Capture the cell that displays the provided text and extract its (X, Y) central coordinate. 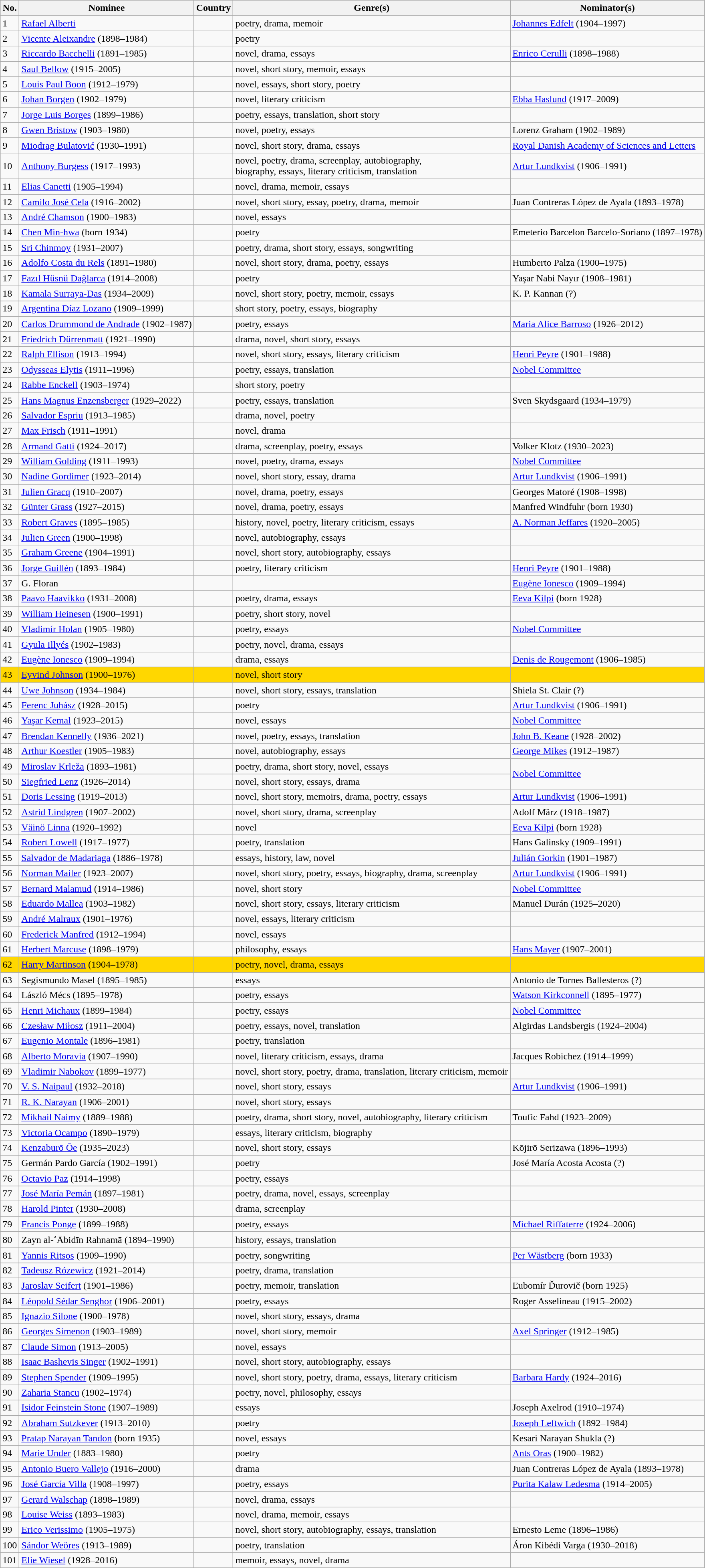
53 (10, 827)
Harry Martinson (1904–1978) (107, 965)
philosophy, essays (372, 950)
95 (10, 1469)
Robert Graves (1895–1985) (107, 522)
novel, short story, poetry, drama, essays, literary criticism (372, 1377)
20 (10, 324)
Gerard Walschap (1898–1989) (107, 1499)
short story, poetry, essays, biography (372, 309)
84 (10, 1301)
61 (10, 950)
Country (214, 8)
8 (10, 130)
24 (10, 385)
52 (10, 812)
33 (10, 522)
32 (10, 507)
96 (10, 1484)
97 (10, 1499)
Harold Pinter (1930–2008) (107, 1209)
novel, literary criticism (372, 99)
novel, poetry, essays (372, 130)
José García Villa (1908–1997) (107, 1484)
Georges Matoré (1908–1998) (607, 492)
novel, short story, essay, drama (372, 477)
William Golding (1911–1993) (107, 461)
drama, novel, short story, essays (372, 339)
Rafael Alberti (107, 23)
novel, short story, autobiography, essays, translation (372, 1530)
novel, drama (372, 430)
35 (10, 553)
9 (10, 145)
poetry, songwriting (372, 1255)
Brendan Kennelly (1936–2021) (107, 736)
Tadeusz Rózewicz (1921–2014) (107, 1270)
essays, history, law, novel (372, 858)
Miroslav Krleža (1893–1981) (107, 766)
45 (10, 705)
Yannis Ritsos (1909–1990) (107, 1255)
poetry, memoir, translation (372, 1285)
Ignazio Silone (1900–1978) (107, 1316)
Algirdas Landsbergis (1924–2004) (607, 1026)
Stephen Spender (1909–1995) (107, 1377)
Julien Green (1900–1998) (107, 537)
19 (10, 309)
No. (10, 8)
58 (10, 903)
Kamala Surraya-Das (1934–2009) (107, 293)
André Malraux (1901–1976) (107, 919)
A. Norman Jeffares (1920–2005) (607, 522)
Áron Kibédi Varga (1930–2018) (607, 1545)
Sri Chinmoy (1931–2007) (107, 248)
Sven Skydsgaard (1934–1979) (607, 400)
79 (10, 1224)
Hans Galinsky (1909–1991) (607, 843)
novel, short story, poetry, drama, translation, literary criticism, memoir (372, 1071)
novel, short story, drama, poetry, essays (372, 263)
3 (10, 54)
Doris Lessing (1919–2013) (107, 797)
Joseph Axelrod (1910–1974) (607, 1408)
55 (10, 858)
6 (10, 99)
Frederick Manfred (1912–1994) (107, 934)
73 (10, 1132)
poetry, novel, philosophy, essays (372, 1392)
R. K. Narayan (1906–2001) (107, 1102)
43 (10, 675)
essays, literary criticism, biography (372, 1132)
60 (10, 934)
Denis de Rougemont (1906–1985) (607, 659)
novel, poetry, essays, translation (372, 736)
23 (10, 370)
Michael Riffaterre (1924–2006) (607, 1224)
Anthony Burgess (1917–1993) (107, 166)
novel, poetry, drama, essays (372, 461)
Johan Borgen (1902–1979) (107, 99)
Vicente Aleixandre (1898–1984) (107, 38)
Segismundo Masel (1895–1985) (107, 980)
Francis Ponge (1899–1988) (107, 1224)
11 (10, 186)
poetry, essays, translation, short story (372, 115)
Roger Asselineau (1915–2002) (607, 1301)
Yaşar Kemal (1923–2015) (107, 721)
63 (10, 980)
Julián Gorkin (1901–1987) (607, 858)
Eugenio Montale (1896–1981) (107, 1041)
Sándor Weöres (1913–1989) (107, 1545)
Kōjirō Serizawa (1896–1993) (607, 1148)
drama, screenplay (372, 1209)
Adolfo Costa du Rels (1891–1980) (107, 263)
57 (10, 888)
Nominee (107, 8)
Max Frisch (1911–1991) (107, 430)
Alberto Moravia (1907–1990) (107, 1056)
Paavo Haavikko (1931–2008) (107, 598)
Johannes Edfelt (1904–1997) (607, 23)
novel, short story, essay, poetry, drama, memoir (372, 202)
Enrico Cerulli (1898–1988) (607, 54)
poetry, drama, short story, essays, songwriting (372, 248)
Herbert Marcuse (1898–1979) (107, 950)
91 (10, 1408)
André Chamson (1900–1983) (107, 217)
Ants Oras (1900–1982) (607, 1453)
13 (10, 217)
Siegfried Lenz (1926–2014) (107, 782)
G. Floran (107, 583)
V. S. Naipaul (1932–2018) (107, 1087)
Friedrich Dürrenmatt (1921–1990) (107, 339)
novel (372, 827)
John B. Keane (1928–2002) (607, 736)
31 (10, 492)
85 (10, 1316)
novel, short story, memoirs, drama, poetry, essays (372, 797)
Norman Mailer (1923–2007) (107, 873)
Nominator(s) (607, 8)
16 (10, 263)
Henri Michaux (1899–1984) (107, 1010)
László Mécs (1895–1978) (107, 995)
48 (10, 751)
15 (10, 248)
44 (10, 690)
69 (10, 1071)
Emeterio Barcelon Barcelo-Soriano (1897–1978) (607, 232)
Zayn al-ʻĀbidīn Rahnamā (1894–1990) (107, 1240)
74 (10, 1148)
poetry, short story, novel (372, 614)
Antonio de Tornes Ballesteros (?) (607, 980)
Gyula Illyés (1902–1983) (107, 644)
novel, short story, drama, screenplay (372, 812)
José María Acosta Acosta (?) (607, 1163)
Eyvind Johnson (1900–1976) (107, 675)
Isaac Bashevis Singer (1902–1991) (107, 1362)
78 (10, 1209)
Günter Grass (1927–2015) (107, 507)
64 (10, 995)
77 (10, 1194)
41 (10, 644)
drama, screenplay, poetry, essays (372, 446)
Hans Mayer (1907–2001) (607, 950)
22 (10, 354)
Gwen Bristow (1903–1980) (107, 130)
Vladimír Holan (1905–1980) (107, 629)
40 (10, 629)
Claude Simon (1913–2005) (107, 1347)
Royal Danish Academy of Sciences and Letters (607, 145)
98 (10, 1514)
Nadine Gordimer (1923–2014) (107, 477)
Jaroslav Seifert (1901–1986) (107, 1285)
William Heinesen (1900–1991) (107, 614)
88 (10, 1362)
Kesari Narayan Shukla (?) (607, 1438)
Adolf März (1918–1987) (607, 812)
Ebba Haslund (1917–2009) (607, 99)
Salvador Espriu (1913–1985) (107, 415)
39 (10, 614)
93 (10, 1438)
68 (10, 1056)
81 (10, 1255)
Erico Verissimo (1905–1975) (107, 1530)
90 (10, 1392)
poetry, drama, essays (372, 598)
67 (10, 1041)
Isidor Feinstein Stone (1907–1989) (107, 1408)
18 (10, 293)
47 (10, 736)
novel, short story, memoir, essays (372, 69)
65 (10, 1010)
Ferenc Juhász (1928–2015) (107, 705)
novel, short story, essays, translation (372, 690)
poetry, drama, short story, novel, essays (372, 766)
70 (10, 1087)
Octavio Paz (1914–1998) (107, 1178)
Ernesto Leme (1896–1986) (607, 1530)
Mikhail Naimy (1889–1988) (107, 1117)
99 (10, 1530)
54 (10, 843)
25 (10, 400)
novel, literary criticism, essays, drama (372, 1056)
Zaharia Stancu (1902–1974) (107, 1392)
Odysseas Elytis (1911–1996) (107, 370)
novel, essays, literary criticism (372, 919)
Elias Canetti (1905–1994) (107, 186)
82 (10, 1270)
history, essays, translation (372, 1240)
drama (372, 1469)
Toufic Fahd (1923–2009) (607, 1117)
Ralph Ellison (1913–1994) (107, 354)
Riccardo Bacchelli (1891–1985) (107, 54)
66 (10, 1026)
novel, short story, poetry, memoir, essays (372, 293)
Axel Springer (1912–1985) (607, 1332)
Lorenz Graham (1902–1989) (607, 130)
Maria Alice Barroso (1926–2012) (607, 324)
Georges Simenon (1903–1989) (107, 1332)
Julien Gracq (1910–2007) (107, 492)
71 (10, 1102)
Pratap Narayan Tandon (born 1935) (107, 1438)
Vladimir Nabokov (1899–1977) (107, 1071)
49 (10, 766)
Uwe Johnson (1934–1984) (107, 690)
Jacques Robichez (1914–1999) (607, 1056)
Victoria Ocampo (1890–1979) (107, 1132)
Ľubomír Ďurovič (born 1925) (607, 1285)
Väinö Linna (1920–1992) (107, 827)
Genre(s) (372, 8)
K. P. Kannan (?) (607, 293)
Arthur Koestler (1905–1983) (107, 751)
Eduardo Mallea (1903–1982) (107, 903)
poetry, essays, novel, translation (372, 1026)
Saul Bellow (1915–2005) (107, 69)
30 (10, 477)
75 (10, 1163)
Louis Paul Boon (1912–1979) (107, 84)
Camilo José Cela (1916–2002) (107, 202)
Jorge Luis Borges (1899–1986) (107, 115)
Miodrag Bulatović (1930–1991) (107, 145)
Yaşar Nabi Nayır (1908–1981) (607, 278)
42 (10, 659)
14 (10, 232)
92 (10, 1423)
novel, short story, poetry, essays, biography, drama, screenplay (372, 873)
Léopold Sédar Senghor (1906–2001) (107, 1301)
56 (10, 873)
short story, poetry (372, 385)
87 (10, 1347)
novel, poetry, drama, screenplay, autobiography, biography, essays, literary criticism, translation (372, 166)
62 (10, 965)
80 (10, 1240)
17 (10, 278)
38 (10, 598)
Carlos Drummond de Andrade (1902–1987) (107, 324)
memoir, essays, novel, drama (372, 1560)
12 (10, 202)
86 (10, 1332)
poetry, drama, translation (372, 1270)
83 (10, 1285)
Antonio Buero Vallejo (1916–2000) (107, 1469)
Kenzaburō Ōe (1935–2023) (107, 1148)
Volker Klotz (1930–2023) (607, 446)
novel, short story, memoir (372, 1332)
72 (10, 1117)
Fazıl Hüsnü Dağlarca (1914–2008) (107, 278)
37 (10, 583)
Watson Kirkconnell (1895–1977) (607, 995)
7 (10, 115)
George Mikes (1912–1987) (607, 751)
novel, essays, short story, poetry (372, 84)
36 (10, 568)
Chen Min-hwa (born 1934) (107, 232)
history, novel, poetry, literary criticism, essays (372, 522)
26 (10, 415)
51 (10, 797)
José María Pemán (1897–1981) (107, 1194)
drama, novel, poetry (372, 415)
2 (10, 38)
poetry, literary criticism (372, 568)
Graham Greene (1904–1991) (107, 553)
Shiela St. Clair (?) (607, 690)
34 (10, 537)
46 (10, 721)
poetry, drama, memoir (372, 23)
50 (10, 782)
Humberto Palza (1900–1975) (607, 263)
Louise Weiss (1893–1983) (107, 1514)
Manuel Durán (1925–2020) (607, 903)
novel, short story, drama, essays (372, 145)
10 (10, 166)
Marie Under (1883–1980) (107, 1453)
21 (10, 339)
29 (10, 461)
Czesław Miłosz (1911–2004) (107, 1026)
Salvador de Madariaga (1886–1978) (107, 858)
94 (10, 1453)
76 (10, 1178)
Purita Kalaw Ledesma (1914–2005) (607, 1484)
59 (10, 919)
1 (10, 23)
Jorge Guillén (1893–1984) (107, 568)
Argentina Díaz Lozano (1909–1999) (107, 309)
Barbara Hardy (1924–2016) (607, 1377)
Manfred Windfuhr (born 1930) (607, 507)
Per Wästberg (born 1933) (607, 1255)
4 (10, 69)
Joseph Leftwich (1892–1984) (607, 1423)
27 (10, 430)
Germán Pardo García (1902–1991) (107, 1163)
Elie Wiesel (1928–2016) (107, 1560)
100 (10, 1545)
5 (10, 84)
Astrid Lindgren (1907–2002) (107, 812)
Robert Lowell (1917–1977) (107, 843)
Hans Magnus Enzensberger (1929–2022) (107, 400)
Abraham Sutzkever (1913–2010) (107, 1423)
Armand Gatti (1924–2017) (107, 446)
poetry, drama, short story, novel, autobiography, literary criticism (372, 1117)
89 (10, 1377)
Rabbe Enckell (1903–1974) (107, 385)
28 (10, 446)
101 (10, 1560)
drama, essays (372, 659)
Bernard Malamud (1914–1986) (107, 888)
poetry, drama, novel, essays, screenplay (372, 1194)
